Scan for the cell matching the given text and deliver its (X, Y) coordinate at center. 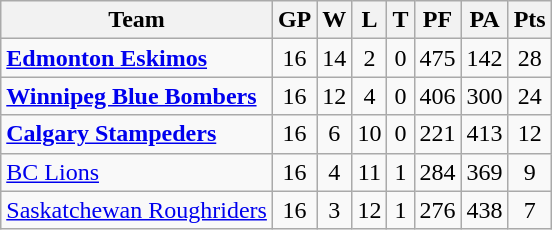
221 (438, 134)
GP (294, 20)
7 (530, 210)
Winnipeg Blue Bombers (137, 96)
BC Lions (137, 172)
406 (438, 96)
475 (438, 58)
Team (137, 20)
369 (484, 172)
3 (334, 210)
Calgary Stampeders (137, 134)
14 (334, 58)
438 (484, 210)
276 (438, 210)
L (370, 20)
PF (438, 20)
Saskatchewan Roughriders (137, 210)
284 (438, 172)
413 (484, 134)
Edmonton Eskimos (137, 58)
Pts (530, 20)
24 (530, 96)
PA (484, 20)
11 (370, 172)
142 (484, 58)
9 (530, 172)
300 (484, 96)
T (400, 20)
10 (370, 134)
6 (334, 134)
W (334, 20)
2 (370, 58)
28 (530, 58)
